Output the (X, Y) coordinate of the center of the cell containing the given text.  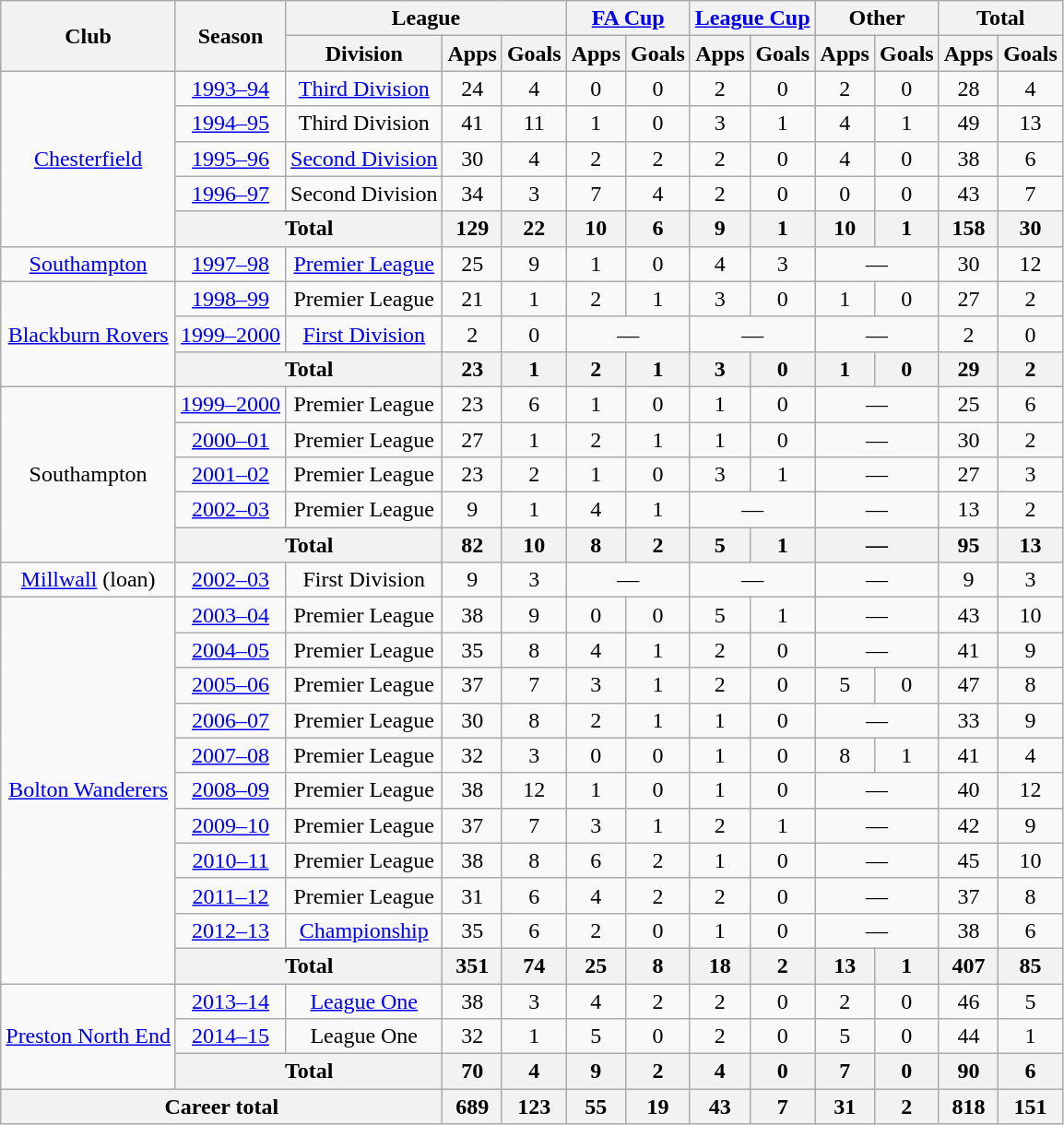
689 (472, 1107)
40 (968, 790)
351 (472, 965)
2006–07 (231, 720)
19 (658, 1107)
Club (89, 36)
Other (877, 18)
2010–11 (231, 860)
2011–12 (231, 895)
Blackburn Rovers (89, 334)
22 (534, 229)
1997–98 (231, 264)
2007–08 (231, 755)
45 (968, 860)
2009–10 (231, 825)
2000–01 (231, 440)
34 (472, 194)
1995–96 (231, 159)
Division (364, 53)
33 (968, 720)
74 (534, 965)
29 (968, 369)
2012–13 (231, 930)
2004–05 (231, 650)
2014–15 (231, 1036)
Bolton Wanderers (89, 791)
2003–04 (231, 615)
47 (968, 685)
2001–02 (231, 475)
151 (1031, 1107)
90 (968, 1072)
55 (596, 1107)
Career total (221, 1107)
2005–06 (231, 685)
Millwall (loan) (89, 580)
85 (1031, 965)
Championship (364, 930)
82 (472, 545)
11 (534, 124)
44 (968, 1036)
70 (472, 1072)
1998–99 (231, 299)
League Cup (752, 18)
1993–94 (231, 89)
818 (968, 1107)
18 (719, 965)
1996–97 (231, 194)
2013–14 (231, 1001)
28 (968, 89)
21 (472, 299)
Preston North End (89, 1036)
123 (534, 1107)
42 (968, 825)
49 (968, 124)
Chesterfield (89, 159)
1994–95 (231, 124)
95 (968, 545)
FA Cup (628, 18)
129 (472, 229)
407 (968, 965)
46 (968, 1001)
League (426, 18)
Season (231, 36)
2008–09 (231, 790)
158 (968, 229)
24 (472, 89)
